Capture the cell that displays the provided text and extract its [X, Y] central coordinate. 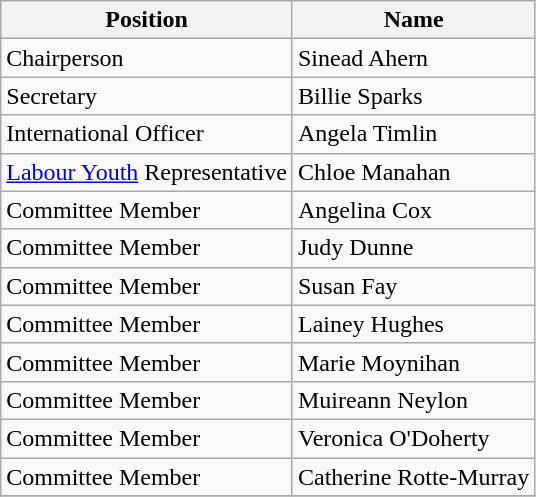
Judy Dunne [413, 248]
Veronica O'Doherty [413, 438]
Sinead Ahern [413, 58]
Marie Moynihan [413, 362]
Chloe Manahan [413, 172]
Susan Fay [413, 286]
Labour Youth Representative [147, 172]
International Officer [147, 134]
Muireann Neylon [413, 400]
Angelina Cox [413, 210]
Billie Sparks [413, 96]
Catherine Rotte-Murray [413, 477]
Lainey Hughes [413, 324]
Angela Timlin [413, 134]
Name [413, 20]
Secretary [147, 96]
Chairperson [147, 58]
Position [147, 20]
